Provide the [x, y] coordinate of the cell's center where the given text is located.  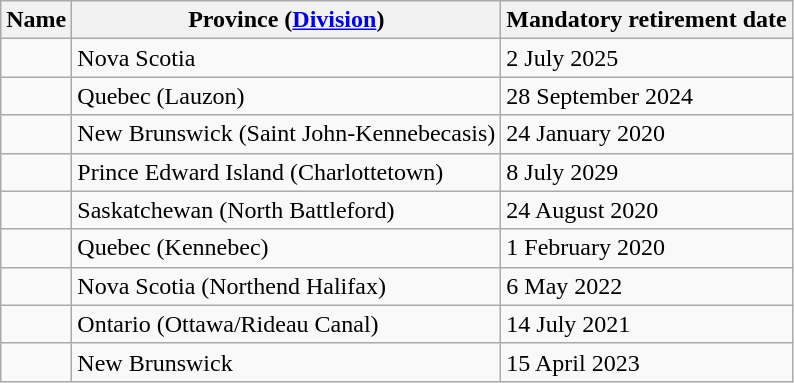
28 September 2024 [646, 96]
Province (Division) [286, 20]
14 July 2021 [646, 324]
Ontario (Ottawa/Rideau Canal) [286, 324]
Mandatory retirement date [646, 20]
2 July 2025 [646, 58]
Prince Edward Island (Charlottetown) [286, 172]
Saskatchewan (North Battleford) [286, 210]
Name [36, 20]
24 January 2020 [646, 134]
8 July 2029 [646, 172]
15 April 2023 [646, 362]
New Brunswick [286, 362]
Quebec (Kennebec) [286, 248]
1 February 2020 [646, 248]
Nova Scotia [286, 58]
New Brunswick (Saint John-Kennebecasis) [286, 134]
Quebec (Lauzon) [286, 96]
Nova Scotia (Northend Halifax) [286, 286]
24 August 2020 [646, 210]
6 May 2022 [646, 286]
